Provide the (X, Y) coordinate of the cell's center where the given text is located.  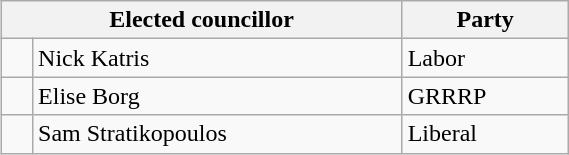
Elected councillor (202, 20)
Liberal (485, 134)
Party (485, 20)
GRRRP (485, 96)
Elise Borg (218, 96)
Sam Stratikopoulos (218, 134)
Nick Katris (218, 58)
Labor (485, 58)
